Find where the given text appears and provide that cell's center as [x, y] coordinate. 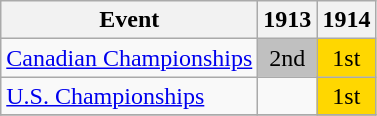
1914 [346, 20]
U.S. Championships [130, 96]
2nd [288, 58]
Event [130, 20]
Canadian Championships [130, 58]
1913 [288, 20]
